Scan for the cell matching the given text and deliver its (X, Y) coordinate at center. 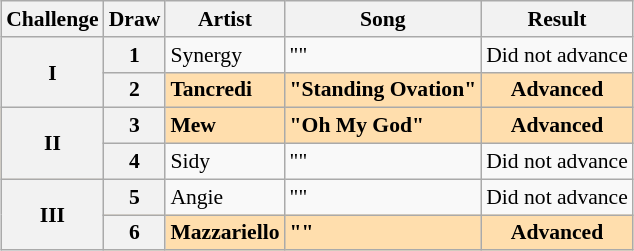
4 (135, 162)
Tancredi (224, 90)
"Oh My God" (384, 126)
Draw (135, 19)
Challenge (52, 19)
Mew (224, 126)
Song (384, 19)
3 (135, 126)
Mazzariello (224, 233)
Artist (224, 19)
6 (135, 233)
Angie (224, 197)
III (52, 214)
"Standing Ovation" (384, 90)
Synergy (224, 55)
5 (135, 197)
2 (135, 90)
Result (557, 19)
II (52, 144)
Sidy (224, 162)
I (52, 72)
1 (135, 55)
